Output the (x, y) coordinate of the center of the cell containing the given text.  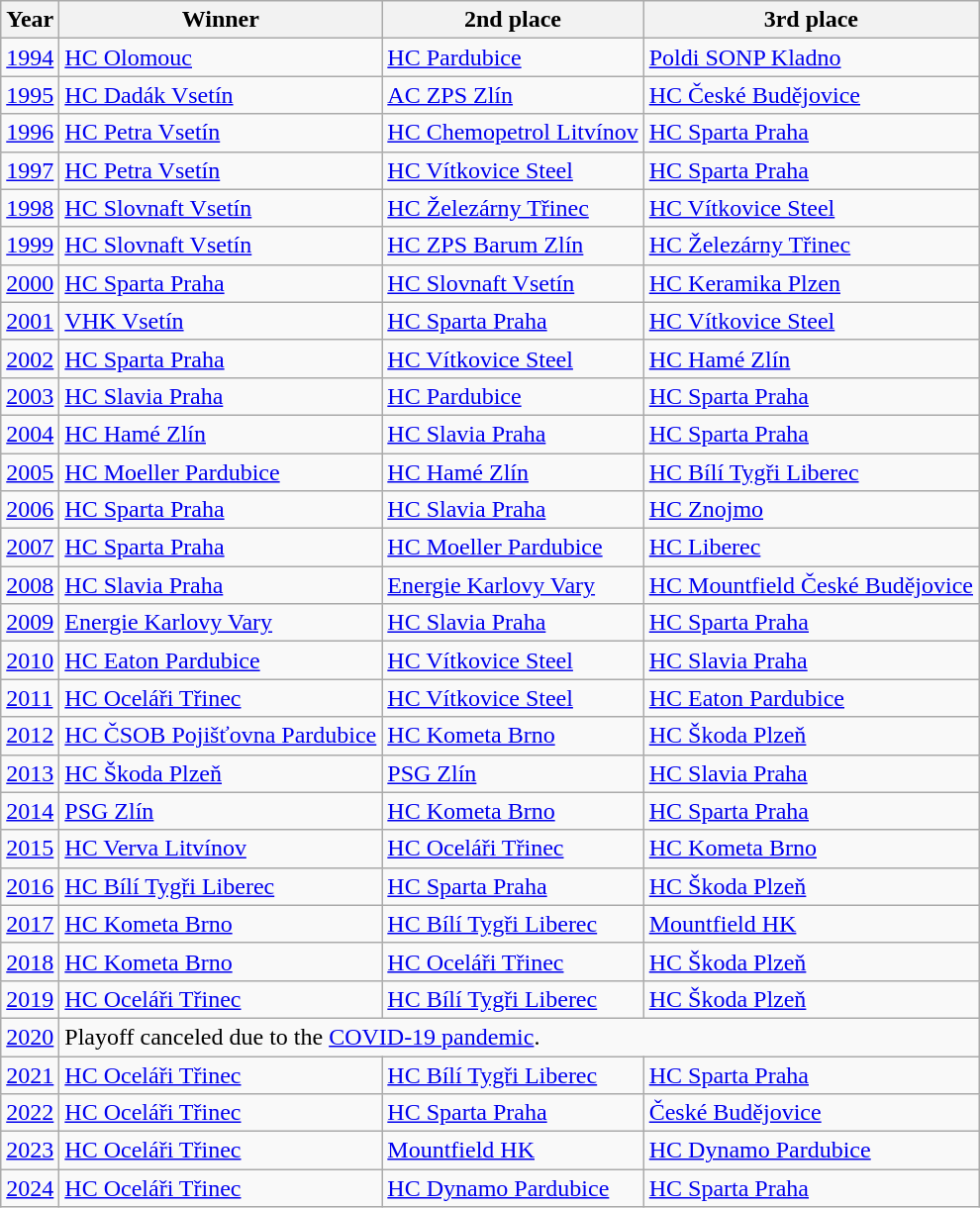
VHK Vsetín (221, 321)
2008 (30, 585)
2014 (30, 811)
1998 (30, 208)
1994 (30, 57)
2020 (30, 1037)
2007 (30, 548)
2022 (30, 1113)
HC České Budějovice (811, 95)
2002 (30, 358)
2003 (30, 396)
HC Keramika Plzen (811, 283)
HC ZPS Barum Zlín (513, 246)
HC Liberec (811, 548)
AC ZPS Zlín (513, 95)
HC Znojmo (811, 510)
2024 (30, 1188)
2006 (30, 510)
Winner (221, 20)
2009 (30, 623)
2001 (30, 321)
Poldi SONP Kladno (811, 57)
2nd place (513, 20)
HC Chemopetrol Litvínov (513, 133)
HC Olomouc (221, 57)
2011 (30, 698)
Playoff canceled due to the COVID-19 pandemic. (519, 1037)
České Budějovice (811, 1113)
2015 (30, 849)
1999 (30, 246)
2021 (30, 1074)
1997 (30, 170)
2019 (30, 999)
2010 (30, 660)
1996 (30, 133)
2005 (30, 472)
1995 (30, 95)
2013 (30, 773)
HC ČSOB Pojišťovna Pardubice (221, 736)
Year (30, 20)
2023 (30, 1151)
HC Dadák Vsetín (221, 95)
2017 (30, 924)
HC Verva Litvínov (221, 849)
2012 (30, 736)
3rd place (811, 20)
2000 (30, 283)
2018 (30, 961)
HC Mountfield České Budějovice (811, 585)
2004 (30, 434)
2016 (30, 886)
